Search for the cell housing the specified text and yield its [x, y] center coordinate. 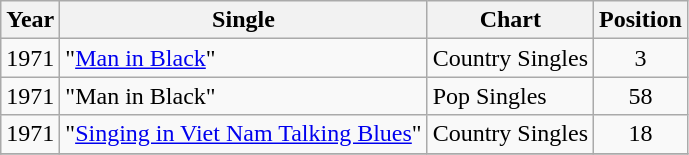
18 [641, 134]
3 [641, 58]
Pop Singles [510, 96]
Chart [510, 20]
Single [244, 20]
Year [30, 20]
Position [641, 20]
58 [641, 96]
"Singing in Viet Nam Talking Blues" [244, 134]
